From the cell containing the given text, extract its center point as [x, y] coordinate. 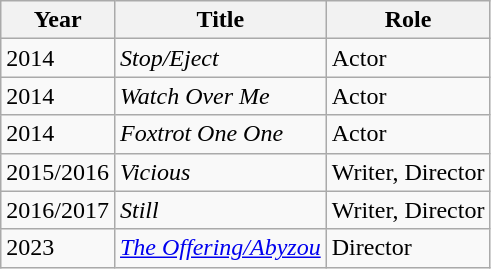
2015/2016 [58, 172]
2016/2017 [58, 210]
The Offering/Abyzou [220, 248]
Stop/Eject [220, 58]
Year [58, 20]
2023 [58, 248]
Title [220, 20]
Role [408, 20]
Director [408, 248]
Foxtrot One One [220, 134]
Watch Over Me [220, 96]
Vicious [220, 172]
Still [220, 210]
